Provide the (X, Y) coordinate of the cell's center where the given text is located.  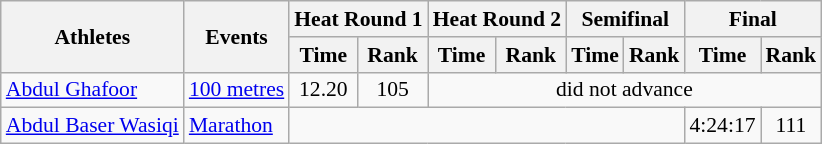
did not advance (624, 90)
105 (392, 90)
100 metres (236, 90)
Abdul Ghafoor (92, 90)
Final (752, 19)
Athletes (92, 36)
Heat Round 2 (497, 19)
12.20 (323, 90)
Heat Round 1 (358, 19)
111 (792, 126)
Marathon (236, 126)
Abdul Baser Wasiqi (92, 126)
Semifinal (625, 19)
Events (236, 36)
4:24:17 (722, 126)
